Return the (x, y) coordinate for the center point of the cell that contains the specified text.  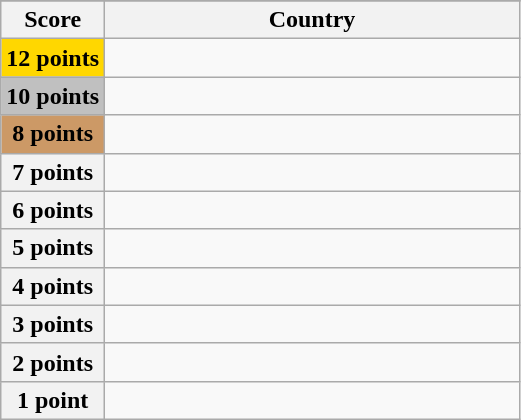
1 point (53, 400)
12 points (53, 58)
3 points (53, 324)
6 points (53, 210)
8 points (53, 134)
10 points (53, 96)
4 points (53, 286)
Country (312, 20)
7 points (53, 172)
Score (53, 20)
5 points (53, 248)
2 points (53, 362)
